Return the [x, y] coordinate for the center point of the cell that contains the specified text.  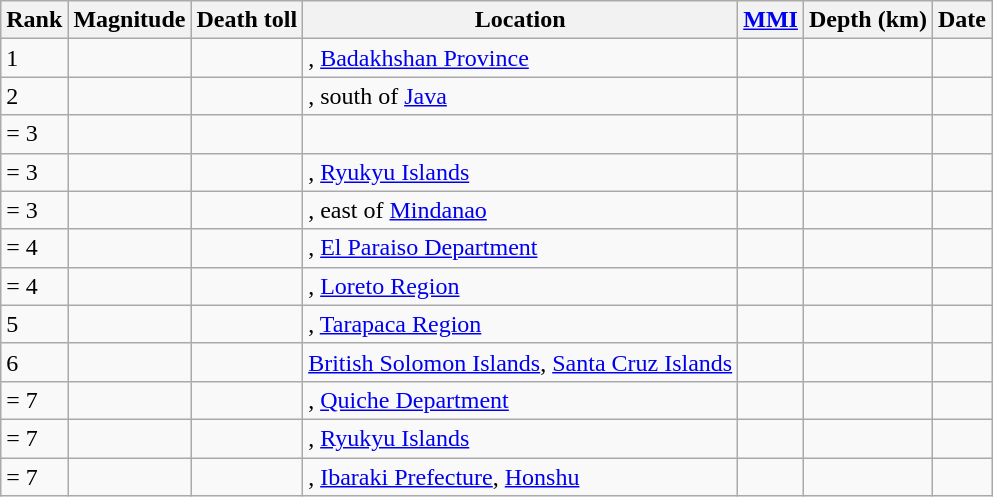
, El Paraiso Department [520, 248]
MMI [771, 20]
6 [34, 362]
, Ibaraki Prefecture, Honshu [520, 477]
, south of Java [520, 96]
Depth (km) [868, 20]
Location [520, 20]
5 [34, 324]
, Badakhshan Province [520, 58]
Magnitude [130, 20]
1 [34, 58]
Date [962, 20]
, Tarapaca Region [520, 324]
British Solomon Islands, Santa Cruz Islands [520, 362]
Rank [34, 20]
2 [34, 96]
Death toll [247, 20]
, Quiche Department [520, 400]
, east of Mindanao [520, 210]
, Loreto Region [520, 286]
